Return (x, y) of the center of cell containing provided text 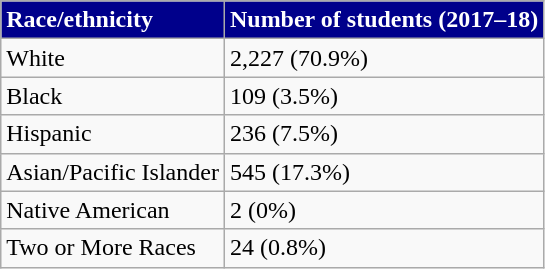
Number of students (2017–18) (384, 20)
White (113, 58)
Race/ethnicity (113, 20)
2 (0%) (384, 210)
24 (0.8%) (384, 248)
109 (3.5%) (384, 96)
545 (17.3%) (384, 172)
Two or More Races (113, 248)
Black (113, 96)
Hispanic (113, 134)
Native American (113, 210)
236 (7.5%) (384, 134)
Asian/Pacific Islander (113, 172)
2,227 (70.9%) (384, 58)
